Pinpoint the cell where the given text exists, returning its [x, y] midpoint coordinate. 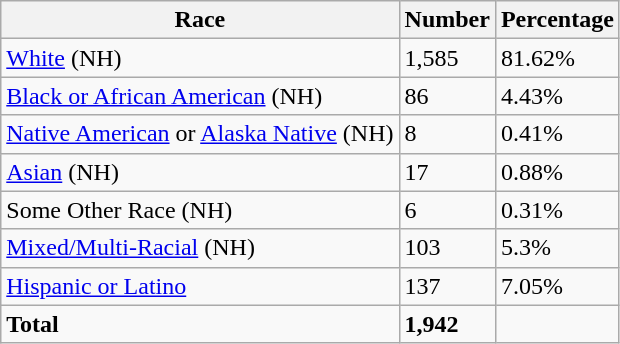
0.31% [557, 210]
Black or African American (NH) [200, 96]
6 [447, 210]
Total [200, 324]
Asian (NH) [200, 172]
Some Other Race (NH) [200, 210]
1,585 [447, 58]
4.43% [557, 96]
Hispanic or Latino [200, 286]
17 [447, 172]
Native American or Alaska Native (NH) [200, 134]
0.88% [557, 172]
White (NH) [200, 58]
Race [200, 20]
86 [447, 96]
Percentage [557, 20]
103 [447, 248]
137 [447, 286]
8 [447, 134]
7.05% [557, 286]
81.62% [557, 58]
5.3% [557, 248]
Mixed/Multi-Racial (NH) [200, 248]
0.41% [557, 134]
1,942 [447, 324]
Number [447, 20]
